Find where the given text appears and provide that cell's center as (X, Y) coordinate. 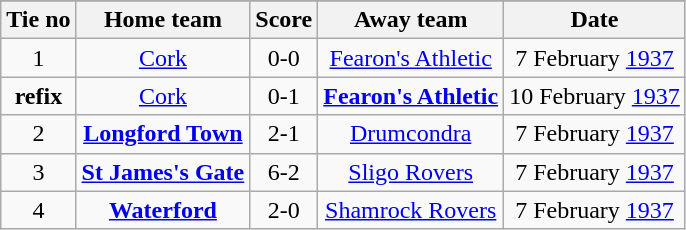
Date (595, 20)
10 February 1937 (595, 96)
0-1 (284, 96)
6-2 (284, 172)
Drumcondra (411, 134)
refix (38, 96)
4 (38, 210)
3 (38, 172)
Longford Town (163, 134)
Waterford (163, 210)
Away team (411, 20)
1 (38, 58)
0-0 (284, 58)
Shamrock Rovers (411, 210)
Home team (163, 20)
2-1 (284, 134)
2 (38, 134)
Tie no (38, 20)
Sligo Rovers (411, 172)
2-0 (284, 210)
St James's Gate (163, 172)
Score (284, 20)
